Provide the (x, y) coordinate of the cell's center where the given text is located.  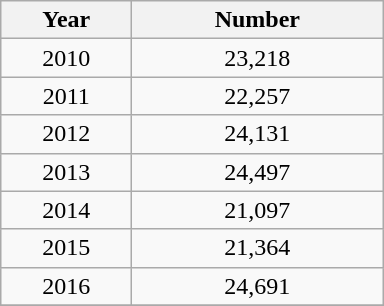
24,131 (258, 134)
24,497 (258, 172)
2010 (66, 58)
23,218 (258, 58)
2012 (66, 134)
21,097 (258, 210)
2013 (66, 172)
24,691 (258, 286)
22,257 (258, 96)
2015 (66, 248)
Year (66, 20)
2014 (66, 210)
2016 (66, 286)
21,364 (258, 248)
2011 (66, 96)
Number (258, 20)
